Provide the (x, y) coordinate of the cell's center where the given text is located.  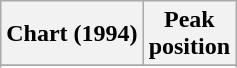
Chart (1994) (72, 34)
Peakposition (189, 34)
